Scan for the cell matching the given text and deliver its [x, y] coordinate at center. 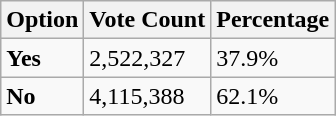
2,522,327 [148, 58]
Option [42, 20]
Yes [42, 58]
4,115,388 [148, 96]
Percentage [273, 20]
No [42, 96]
37.9% [273, 58]
62.1% [273, 96]
Vote Count [148, 20]
